Identify which cell holds the provided text, then report its [X, Y] central coordinate. 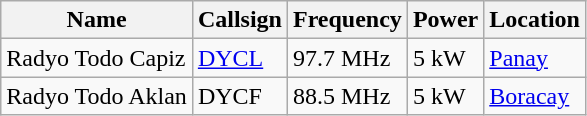
88.5 MHz [347, 96]
DYCL [240, 58]
Name [97, 20]
Callsign [240, 20]
97.7 MHz [347, 58]
Boracay [535, 96]
Power [445, 20]
Frequency [347, 20]
Panay [535, 58]
DYCF [240, 96]
Radyo Todo Aklan [97, 96]
Location [535, 20]
Radyo Todo Capiz [97, 58]
